From the cell containing the given text, extract its center point as [x, y] coordinate. 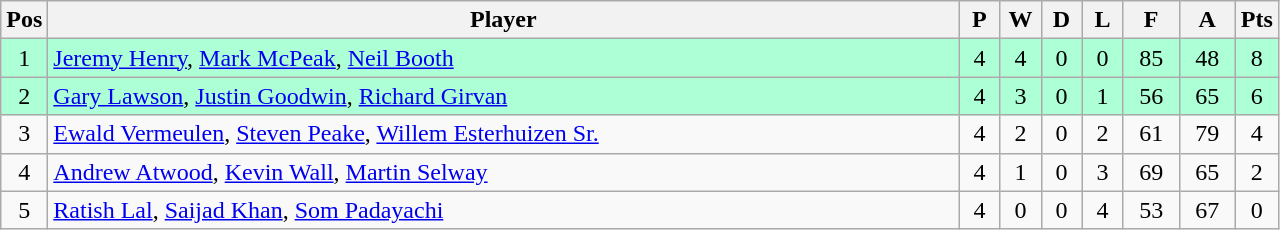
Player [504, 20]
L [1102, 20]
P [980, 20]
Pts [1256, 20]
67 [1207, 210]
69 [1151, 172]
Pos [24, 20]
6 [1256, 96]
56 [1151, 96]
8 [1256, 58]
48 [1207, 58]
Ratish Lal, Saijad Khan, Som Padayachi [504, 210]
5 [24, 210]
Andrew Atwood, Kevin Wall, Martin Selway [504, 172]
61 [1151, 134]
F [1151, 20]
53 [1151, 210]
Ewald Vermeulen, Steven Peake, Willem Esterhuizen Sr. [504, 134]
Jeremy Henry, Mark McPeak, Neil Booth [504, 58]
79 [1207, 134]
Gary Lawson, Justin Goodwin, Richard Girvan [504, 96]
A [1207, 20]
W [1020, 20]
85 [1151, 58]
D [1062, 20]
